Output the [X, Y] coordinate of the center of the cell containing the given text.  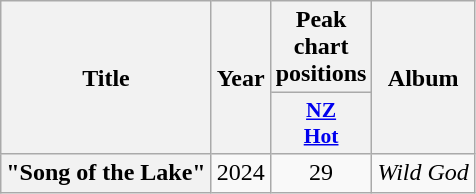
"Song of the Lake" [106, 173]
Album [423, 78]
NZHot [321, 124]
Peak chart positions [321, 47]
Title [106, 78]
Wild God [423, 173]
Year [240, 78]
2024 [240, 173]
29 [321, 173]
